From the cell containing the given text, extract its center point as [x, y] coordinate. 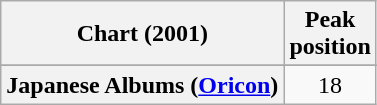
Japanese Albums (Oricon) [142, 85]
Peakposition [330, 34]
Chart (2001) [142, 34]
18 [330, 85]
